Scan for the cell matching the given text and deliver its [x, y] coordinate at center. 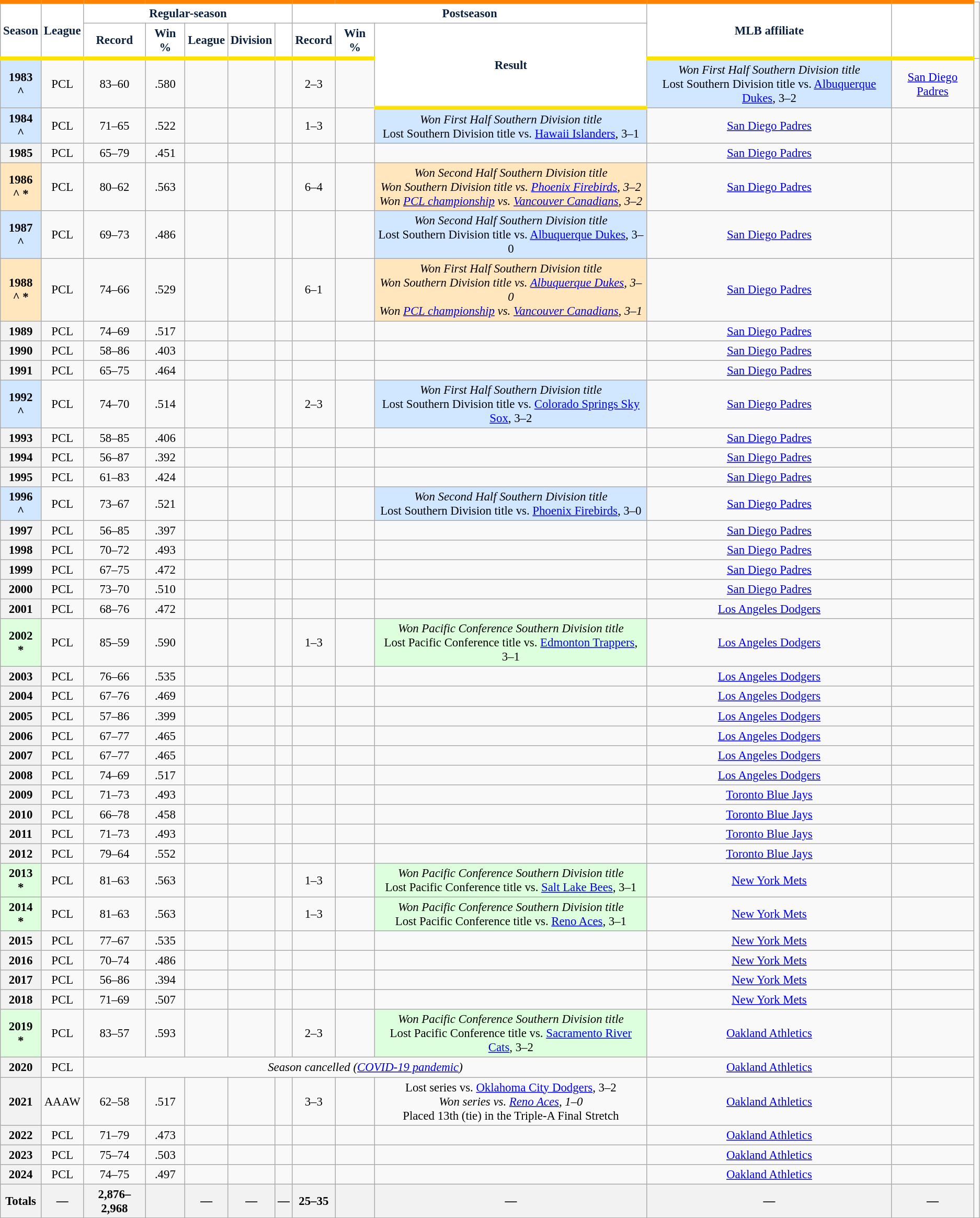
79–64 [115, 853]
.590 [165, 643]
1986^ * [21, 187]
77–67 [115, 941]
2016 [21, 961]
75–74 [115, 1155]
74–70 [115, 404]
2023 [21, 1155]
MLB affiliate [769, 30]
.451 [165, 153]
Won Pacific Conference Southern Division titleLost Pacific Conference title vs. Reno Aces, 3–1 [511, 914]
2005 [21, 716]
61–83 [115, 477]
76–66 [115, 677]
Result [511, 66]
73–67 [115, 504]
1989 [21, 331]
1999 [21, 570]
67–75 [115, 570]
Totals [21, 1201]
2004 [21, 697]
2006 [21, 736]
2002* [21, 643]
71–79 [115, 1135]
.593 [165, 1033]
Season cancelled (COVID-19 pandemic) [365, 1067]
1998 [21, 550]
71–69 [115, 1000]
.529 [165, 290]
.399 [165, 716]
83–60 [115, 84]
Won Second Half Southern Division titleLost Southern Division title vs. Phoenix Firebirds, 3–0 [511, 504]
Won First Half Southern Division titleLost Southern Division title vs. Hawaii Islanders, 3–1 [511, 126]
.521 [165, 504]
1988^ * [21, 290]
1994 [21, 458]
.403 [165, 350]
Won Pacific Conference Southern Division titleLost Pacific Conference title vs. Salt Lake Bees, 3–1 [511, 881]
80–62 [115, 187]
Lost series vs. Oklahoma City Dodgers, 3–2Won series vs. Reno Aces, 1–0Placed 13th (tie) in the Triple-A Final Stretch [511, 1101]
71–65 [115, 126]
25–35 [314, 1201]
2009 [21, 795]
67–76 [115, 697]
56–86 [115, 980]
1987^ [21, 235]
73–70 [115, 589]
74–75 [115, 1174]
74–66 [115, 290]
56–87 [115, 458]
.552 [165, 853]
.394 [165, 980]
.514 [165, 404]
6–1 [314, 290]
Won First Half Southern Division titleWon Southern Division title vs. Albuquerque Dukes, 3–0Won PCL championship vs. Vancouver Canadians, 3–1 [511, 290]
2022 [21, 1135]
62–58 [115, 1101]
2008 [21, 775]
1983^ [21, 84]
Regular-season [188, 13]
2017 [21, 980]
Postseason [470, 13]
.464 [165, 370]
Won Pacific Conference Southern Division titleLost Pacific Conference title vs. Sacramento River Cats, 3–2 [511, 1033]
1996^ [21, 504]
1990 [21, 350]
66–78 [115, 814]
2014* [21, 914]
Won Pacific Conference Southern Division titleLost Pacific Conference title vs. Edmonton Trappers, 3–1 [511, 643]
2021 [21, 1101]
.406 [165, 438]
.580 [165, 84]
Won First Half Southern Division titleLost Southern Division title vs. Colorado Springs Sky Sox, 3–2 [511, 404]
.473 [165, 1135]
2007 [21, 755]
.510 [165, 589]
3–3 [314, 1101]
65–75 [115, 370]
1993 [21, 438]
68–76 [115, 609]
.397 [165, 530]
85–59 [115, 643]
.497 [165, 1174]
57–86 [115, 716]
2010 [21, 814]
6–4 [314, 187]
2024 [21, 1174]
2011 [21, 834]
2013* [21, 881]
56–85 [115, 530]
.507 [165, 1000]
58–85 [115, 438]
2,876–2,968 [115, 1201]
1997 [21, 530]
1991 [21, 370]
Division [251, 41]
.458 [165, 814]
Won Second Half Southern Division titleWon Southern Division title vs. Phoenix Firebirds, 3–2Won PCL championship vs. Vancouver Canadians, 3–2 [511, 187]
2003 [21, 677]
2001 [21, 609]
2000 [21, 589]
58–86 [115, 350]
70–74 [115, 961]
.424 [165, 477]
2018 [21, 1000]
83–57 [115, 1033]
Won First Half Southern Division titleLost Southern Division title vs. Albuquerque Dukes, 3–2 [769, 84]
1995 [21, 477]
65–79 [115, 153]
1985 [21, 153]
1984^ [21, 126]
.392 [165, 458]
2020 [21, 1067]
.522 [165, 126]
AAAW [62, 1101]
69–73 [115, 235]
.469 [165, 697]
.503 [165, 1155]
1992^ [21, 404]
70–72 [115, 550]
2019* [21, 1033]
2015 [21, 941]
2012 [21, 853]
Won Second Half Southern Division titleLost Southern Division title vs. Albuquerque Dukes, 3–0 [511, 235]
Season [21, 30]
